Capture the cell that displays the provided text and extract its (X, Y) central coordinate. 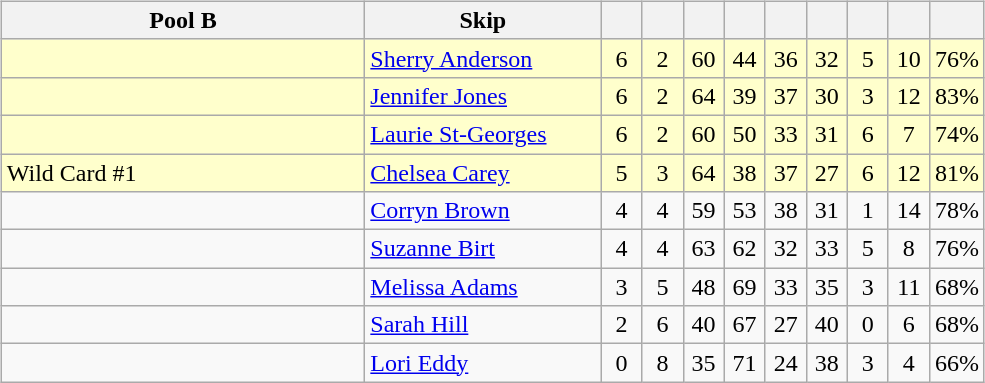
71 (744, 363)
53 (744, 211)
83% (956, 96)
59 (704, 211)
24 (786, 363)
66% (956, 363)
30 (826, 96)
81% (956, 173)
67 (744, 325)
62 (744, 249)
Skip (483, 20)
69 (744, 287)
39 (744, 96)
1 (868, 211)
Suzanne Birt (483, 249)
74% (956, 134)
Lori Eddy (483, 363)
14 (908, 211)
7 (908, 134)
Melissa Adams (483, 287)
44 (744, 58)
Sarah Hill (483, 325)
50 (744, 134)
Laurie St-Georges (483, 134)
Chelsea Carey (483, 173)
78% (956, 211)
11 (908, 287)
63 (704, 249)
Sherry Anderson (483, 58)
Wild Card #1 (183, 173)
36 (786, 58)
48 (704, 287)
10 (908, 58)
Jennifer Jones (483, 96)
Corryn Brown (483, 211)
Pool B (183, 20)
